For the text-containing cell, return its midpoint in (x, y) coordinate format. 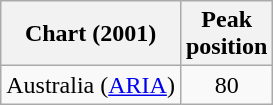
Australia (ARIA) (91, 85)
Chart (2001) (91, 34)
Peakposition (226, 34)
80 (226, 85)
